Identify which cell holds the provided text, then report its (X, Y) central coordinate. 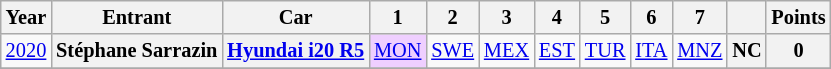
MEX (506, 51)
Car (296, 17)
Hyundai i20 R5 (296, 51)
4 (557, 17)
7 (700, 17)
MNZ (700, 51)
MON (398, 51)
2 (452, 17)
EST (557, 51)
0 (798, 51)
1 (398, 17)
2020 (26, 51)
Year (26, 17)
NC (746, 51)
TUR (605, 51)
ITA (651, 51)
Points (798, 17)
5 (605, 17)
Stéphane Sarrazin (136, 51)
SWE (452, 51)
Entrant (136, 17)
3 (506, 17)
6 (651, 17)
